Capture the cell that displays the provided text and extract its [X, Y] central coordinate. 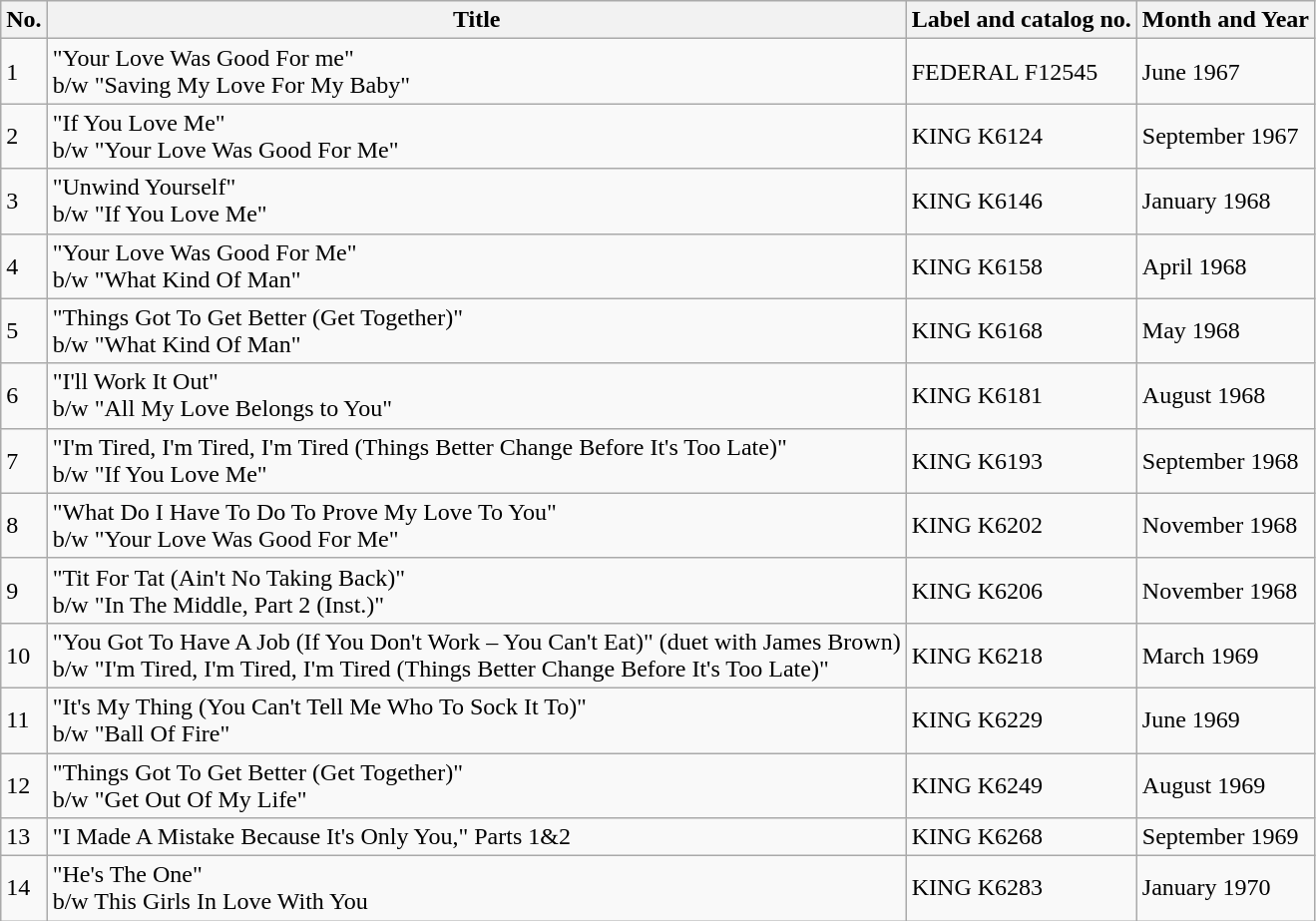
September 1968 [1225, 461]
12 [24, 784]
"Your Love Was Good For me"b/w "Saving My Love For My Baby" [477, 72]
KING K6202 [1022, 525]
June 1967 [1225, 72]
August 1968 [1225, 395]
"It's My Thing (You Can't Tell Me Who To Sock It To)"b/w "Ball Of Fire" [477, 720]
KING K6249 [1022, 784]
KING K6229 [1022, 720]
"Tit For Tat (Ain't No Taking Back)"b/w "In The Middle, Part 2 (Inst.)" [477, 591]
5 [24, 331]
September 1969 [1225, 837]
January 1970 [1225, 888]
9 [24, 591]
March 1969 [1225, 655]
May 1968 [1225, 331]
No. [24, 20]
KING K6268 [1022, 837]
KING K6193 [1022, 461]
"Unwind Yourself"b/w "If You Love Me" [477, 202]
1 [24, 72]
KING K6206 [1022, 591]
"I'm Tired, I'm Tired, I'm Tired (Things Better Change Before It's Too Late)"b/w "If You Love Me" [477, 461]
"If You Love Me"b/w "Your Love Was Good For Me" [477, 136]
14 [24, 888]
FEDERAL F12545 [1022, 72]
KING K6181 [1022, 395]
KING K6124 [1022, 136]
4 [24, 265]
Label and catalog no. [1022, 20]
8 [24, 525]
January 1968 [1225, 202]
10 [24, 655]
August 1969 [1225, 784]
Month and Year [1225, 20]
13 [24, 837]
"Things Got To Get Better (Get Together)"b/w "Get Out Of My Life" [477, 784]
11 [24, 720]
KING K6158 [1022, 265]
"I'll Work It Out"b/w "All My Love Belongs to You" [477, 395]
6 [24, 395]
"What Do I Have To Do To Prove My Love To You"b/w "Your Love Was Good For Me" [477, 525]
"I Made A Mistake Because It's Only You," Parts 1&2 [477, 837]
April 1968 [1225, 265]
KING K6283 [1022, 888]
3 [24, 202]
2 [24, 136]
"He's The One"b/w This Girls In Love With You [477, 888]
"Your Love Was Good For Me"b/w "What Kind Of Man" [477, 265]
KING K6168 [1022, 331]
KING K6146 [1022, 202]
7 [24, 461]
"Things Got To Get Better (Get Together)"b/w "What Kind Of Man" [477, 331]
September 1967 [1225, 136]
June 1969 [1225, 720]
Title [477, 20]
KING K6218 [1022, 655]
